Output the [x, y] coordinate of the center of the cell containing the given text.  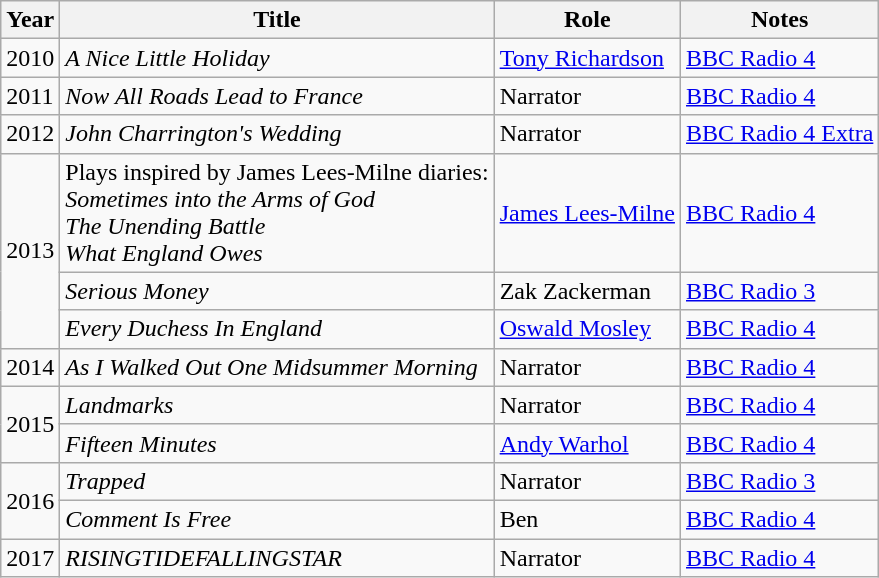
Notes [779, 20]
2012 [30, 134]
Title [277, 20]
Oswald Mosley [587, 329]
RISINGTIDEFALLINGSTAR [277, 557]
Landmarks [277, 405]
2017 [30, 557]
Now All Roads Lead to France [277, 96]
Plays inspired by James Lees-Milne diaries:Sometimes into the Arms of GodThe Unending BattleWhat England Owes [277, 212]
2014 [30, 367]
A Nice Little Holiday [277, 58]
Zak Zackerman [587, 291]
Serious Money [277, 291]
2010 [30, 58]
Year [30, 20]
As I Walked Out One Midsummer Morning [277, 367]
Ben [587, 519]
2011 [30, 96]
Role [587, 20]
Andy Warhol [587, 443]
Tony Richardson [587, 58]
Every Duchess In England [277, 329]
Trapped [277, 481]
BBC Radio 4 Extra [779, 134]
2013 [30, 250]
Comment Is Free [277, 519]
Fifteen Minutes [277, 443]
2015 [30, 424]
James Lees-Milne [587, 212]
2016 [30, 500]
John Charrington's Wedding [277, 134]
